Capture the cell that displays the provided text and extract its (x, y) central coordinate. 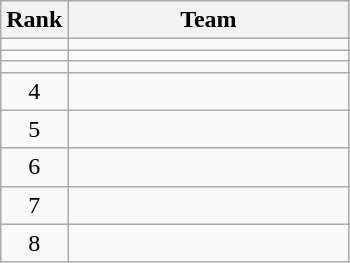
6 (34, 167)
4 (34, 91)
7 (34, 205)
Rank (34, 20)
Team (208, 20)
5 (34, 129)
8 (34, 243)
